Determine the [X, Y] coordinate at the center of the cell enclosing the given text.  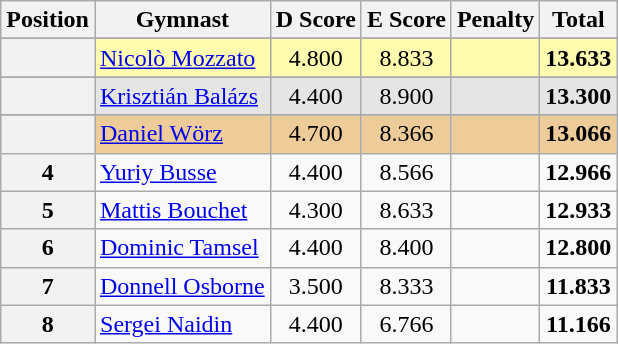
Donnell Osborne [182, 286]
8.633 [406, 210]
11.833 [578, 286]
4.700 [316, 134]
8.900 [406, 96]
Krisztián Balázs [182, 96]
Dominic Tamsel [182, 248]
Yuriy Busse [182, 172]
8.400 [406, 248]
Nicolò Mozzato [182, 58]
Sergei Naidin [182, 324]
8.566 [406, 172]
E Score [406, 20]
12.933 [578, 210]
D Score [316, 20]
13.066 [578, 134]
8 [48, 324]
Penalty [495, 20]
4 [48, 172]
8.366 [406, 134]
7 [48, 286]
5 [48, 210]
11.166 [578, 324]
13.633 [578, 58]
12.966 [578, 172]
6.766 [406, 324]
4.300 [316, 210]
6 [48, 248]
8.833 [406, 58]
Position [48, 20]
13.300 [578, 96]
4.800 [316, 58]
Total [578, 20]
Gymnast [182, 20]
8.333 [406, 286]
Mattis Bouchet [182, 210]
Daniel Wörz [182, 134]
3.500 [316, 286]
12.800 [578, 248]
